Output the (x, y) coordinate of the center of the cell containing the given text.  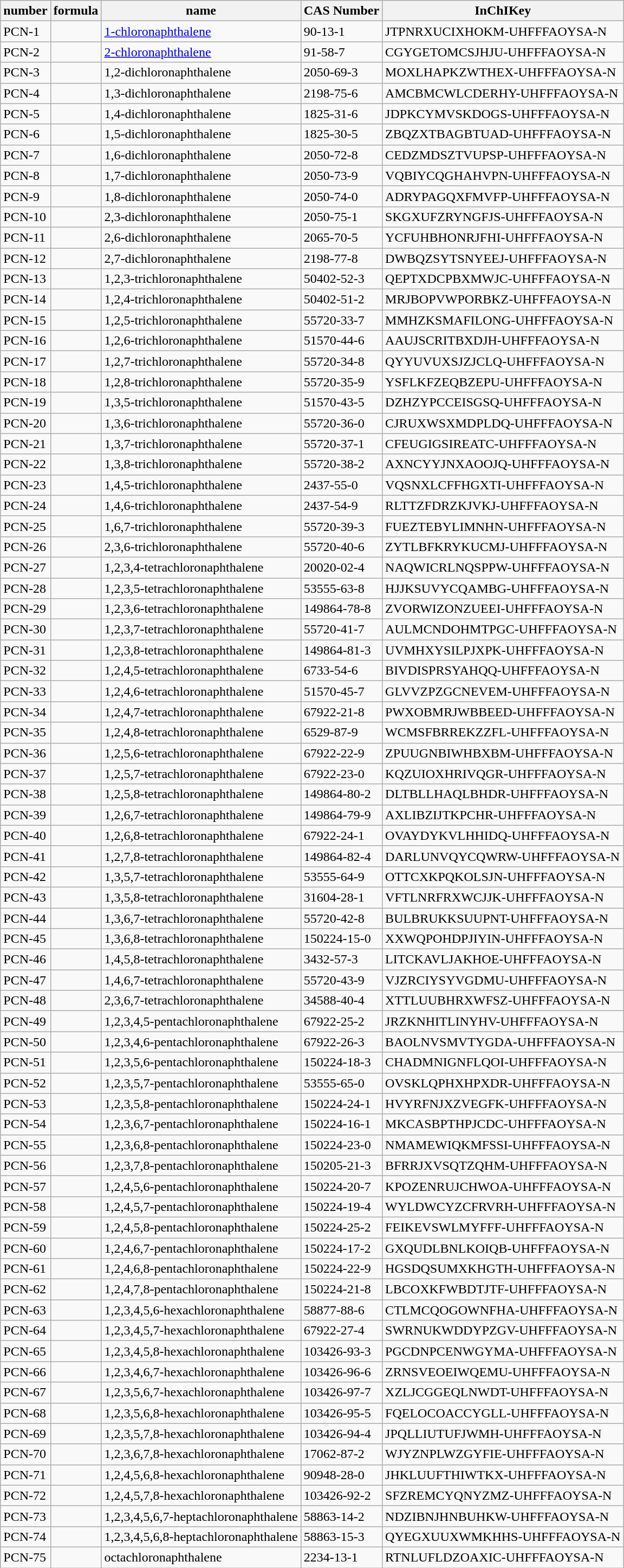
AXNCYYJNXAOOJQ-UHFFFAOYSA-N (503, 464)
SFZREMCYQNYZMZ-UHFFFAOYSA-N (503, 1495)
67922-23-0 (341, 774)
XZLJCGGEQLNWDT-UHFFFAOYSA-N (503, 1392)
NAQWICRLNQSPPW-UHFFFAOYSA-N (503, 567)
PCN-38 (25, 794)
1,2,4,7,8-pentachloronaphthalene (201, 1290)
1,2,3,4,6-pentachloronaphthalene (201, 1042)
150224-25-2 (341, 1227)
149864-79-9 (341, 815)
FUEZTEBYLIMNHN-UHFFFAOYSA-N (503, 526)
JRZKNHITLINYHV-UHFFFAOYSA-N (503, 1021)
WCMSFBRREKZZFL-UHFFFAOYSA-N (503, 733)
1,2,3,5,8-pentachloronaphthalene (201, 1104)
150224-21-8 (341, 1290)
GXQUDLBNLKOIQB-UHFFFAOYSA-N (503, 1248)
1,2,3,5,7-pentachloronaphthalene (201, 1083)
150224-20-7 (341, 1186)
PCN-46 (25, 960)
1,7-dichloronaphthalene (201, 176)
PCN-57 (25, 1186)
1,2,3,6,8-pentachloronaphthalene (201, 1145)
2,3-dichloronaphthalene (201, 217)
1,2,3,4,6,7-hexachloronaphthalene (201, 1372)
1,2,5,6-tetrachloronaphthalene (201, 753)
2437-54-9 (341, 506)
PCN-13 (25, 279)
1,3,6,7-tetrachloronaphthalene (201, 918)
6733-54-6 (341, 671)
1,2,4,6,8-pentachloronaphthalene (201, 1269)
6529-87-9 (341, 733)
VQBIYCQGHAHVPN-UHFFFAOYSA-N (503, 176)
103426-93-3 (341, 1351)
2,3,6,7-tetrachloronaphthalene (201, 1001)
VJZRCIYSYVGDMU-UHFFFAOYSA-N (503, 980)
PCN-19 (25, 403)
1,2,3,4-tetrachloronaphthalene (201, 567)
55720-33-7 (341, 320)
1,3,5,8-tetrachloronaphthalene (201, 897)
55720-41-7 (341, 630)
150224-24-1 (341, 1104)
2050-74-0 (341, 196)
90-13-1 (341, 31)
PCN-60 (25, 1248)
KQZUIOXHRIVQGR-UHFFFAOYSA-N (503, 774)
PCN-71 (25, 1475)
RTNLUFLDZOAXIC-UHFFFAOYSA-N (503, 1557)
2,3,6-trichloronaphthalene (201, 547)
2198-75-6 (341, 93)
MRJBOPVWPORBKZ-UHFFFAOYSA-N (503, 300)
PCN-7 (25, 155)
67922-22-9 (341, 753)
CHADMNIGNFLQOI-UHFFFAOYSA-N (503, 1062)
ZPUUGNBIWHBXBM-UHFFFAOYSA-N (503, 753)
QYEGXUUXWMKHHS-UHFFFAOYSA-N (503, 1537)
55720-42-8 (341, 918)
1,2,3,7,8-pentachloronaphthalene (201, 1165)
InChIKey (503, 11)
1,2,3,7-tetrachloronaphthalene (201, 630)
NMAMEWIQKMFSSI-UHFFFAOYSA-N (503, 1145)
RLTTZFDRZKJVKJ-UHFFFAOYSA-N (503, 506)
55720-34-8 (341, 361)
1,2,4,8-tetrachloronaphthalene (201, 733)
PCN-20 (25, 423)
FEIKEVSWLMYFFF-UHFFFAOYSA-N (503, 1227)
1,2,7-trichloronaphthalene (201, 361)
PCN-47 (25, 980)
1,2,3,4,5,6-hexachloronaphthalene (201, 1310)
1,6,7-trichloronaphthalene (201, 526)
GLVVZPZGCNEVEM-UHFFFAOYSA-N (503, 691)
17062-87-2 (341, 1454)
PCN-23 (25, 485)
PWXOBMRJWBBEED-UHFFFAOYSA-N (503, 712)
2,6-dichloronaphthalene (201, 237)
150224-15-0 (341, 939)
2050-73-9 (341, 176)
2234-13-1 (341, 1557)
JDPKCYMVSKDOGS-UHFFFAOYSA-N (503, 114)
1,2,3,4,5,6,8-heptachloronaphthalene (201, 1537)
PCN-4 (25, 93)
1,3,5,7-tetrachloronaphthalene (201, 877)
PCN-58 (25, 1207)
PCN-67 (25, 1392)
CFEUGIGSIREATC-UHFFFAOYSA-N (503, 444)
150205-21-3 (341, 1165)
OVSKLQPHXHPXDR-UHFFFAOYSA-N (503, 1083)
1,6-dichloronaphthalene (201, 155)
AULMCNDOHMTPGC-UHFFFAOYSA-N (503, 630)
51570-45-7 (341, 691)
PCN-26 (25, 547)
PCN-10 (25, 217)
NDZIBNJHNBUHKW-UHFFFAOYSA-N (503, 1516)
1,2,6,7-tetrachloronaphthalene (201, 815)
UVMHXYSILPJXPK-UHFFFAOYSA-N (503, 650)
PCN-53 (25, 1104)
PCN-44 (25, 918)
QYYUVUXSJZJCLQ-UHFFFAOYSA-N (503, 361)
149864-82-4 (341, 856)
PCN-62 (25, 1290)
1,2,5-trichloronaphthalene (201, 320)
1,3,6,8-tetrachloronaphthalene (201, 939)
67922-25-2 (341, 1021)
PCN-59 (25, 1227)
XXWQPOHDPJIYIN-UHFFFAOYSA-N (503, 939)
1,2,4,5,6,8-hexachloronaphthalene (201, 1475)
PCN-72 (25, 1495)
PCN-69 (25, 1434)
PCN-37 (25, 774)
55720-38-2 (341, 464)
PCN-24 (25, 506)
OTTCXKPQKOLSJN-UHFFFAOYSA-N (503, 877)
octachloronaphthalene (201, 1557)
PCN-1 (25, 31)
PCN-41 (25, 856)
2198-77-8 (341, 258)
CTLMCQOGOWNFHA-UHFFFAOYSA-N (503, 1310)
1,2,3,8-tetrachloronaphthalene (201, 650)
BULBRUKKSUUPNT-UHFFFAOYSA-N (503, 918)
YCFUHBHONRJFHI-UHFFFAOYSA-N (503, 237)
53555-64-9 (341, 877)
1,2,4,6,7-pentachloronaphthalene (201, 1248)
1-chloronaphthalene (201, 31)
PCN-6 (25, 134)
150224-23-0 (341, 1145)
PCN-49 (25, 1021)
PCN-15 (25, 320)
PCN-50 (25, 1042)
1,5-dichloronaphthalene (201, 134)
JHKLUUFTHIWTKX-UHFFFAOYSA-N (503, 1475)
103426-96-6 (341, 1372)
PCN-27 (25, 567)
PCN-5 (25, 114)
YSFLKFZEQBZEPU-UHFFFAOYSA-N (503, 382)
PCN-48 (25, 1001)
PCN-56 (25, 1165)
PCN-52 (25, 1083)
PCN-61 (25, 1269)
90948-28-0 (341, 1475)
PCN-12 (25, 258)
1825-30-5 (341, 134)
PCN-17 (25, 361)
1,2,4,5,7,8-hexachloronaphthalene (201, 1495)
CGYGETOMCSJHJU-UHFFFAOYSA-N (503, 52)
PCN-70 (25, 1454)
1,2,4,5,6-pentachloronaphthalene (201, 1186)
2050-72-8 (341, 155)
1,2,3-trichloronaphthalene (201, 279)
PCN-75 (25, 1557)
ZYTLBFKRYKUCMJ-UHFFFAOYSA-N (503, 547)
103426-92-2 (341, 1495)
BIVDISPRSYAHQQ-UHFFFAOYSA-N (503, 671)
CJRUXWSXMDPLDQ-UHFFFAOYSA-N (503, 423)
CEDZMDSZTVUPSP-UHFFFAOYSA-N (503, 155)
PCN-32 (25, 671)
PCN-34 (25, 712)
AXLIBZIJTKPCHR-UHFFFAOYSA-N (503, 815)
PCN-28 (25, 588)
SKGXUFZRYNGFJS-UHFFFAOYSA-N (503, 217)
DZHZYPCCEISGSQ-UHFFFAOYSA-N (503, 403)
20020-02-4 (341, 567)
QEPTXDCPBXMWJC-UHFFFAOYSA-N (503, 279)
53555-65-0 (341, 1083)
67922-27-4 (341, 1331)
103426-97-7 (341, 1392)
PCN-36 (25, 753)
1,2,3,5,7,8-hexachloronaphthalene (201, 1434)
150224-16-1 (341, 1124)
55720-43-9 (341, 980)
PCN-9 (25, 196)
1,2,3,5,6,7-hexachloronaphthalene (201, 1392)
PCN-11 (25, 237)
SWRNUKWDDYPZGV-UHFFFAOYSA-N (503, 1331)
PCN-40 (25, 835)
JPQLLIUTUFJWMH-UHFFFAOYSA-N (503, 1434)
1,2,4-trichloronaphthalene (201, 300)
XTTLUUBHRXWFSZ-UHFFFAOYSA-N (503, 1001)
PCN-39 (25, 815)
BAOLNVSMVTYGDA-UHFFFAOYSA-N (503, 1042)
150224-18-3 (341, 1062)
PCN-33 (25, 691)
PCN-31 (25, 650)
MMHZKSMAFILONG-UHFFFAOYSA-N (503, 320)
58877-88-6 (341, 1310)
55720-35-9 (341, 382)
PCN-74 (25, 1537)
1,2,4,5,7-pentachloronaphthalene (201, 1207)
55720-40-6 (341, 547)
1,2,3,6-tetrachloronaphthalene (201, 609)
number (25, 11)
1,2,3,4,5,8-hexachloronaphthalene (201, 1351)
1,2,3,4,5,6,7-heptachloronaphthalene (201, 1516)
PGCDNPCENWGYMA-UHFFFAOYSA-N (503, 1351)
149864-81-3 (341, 650)
CAS Number (341, 11)
1,8-dichloronaphthalene (201, 196)
2050-69-3 (341, 73)
PCN-16 (25, 341)
149864-78-8 (341, 609)
55720-36-0 (341, 423)
PCN-14 (25, 300)
150224-22-9 (341, 1269)
51570-43-5 (341, 403)
PCN-8 (25, 176)
103426-94-4 (341, 1434)
PCN-29 (25, 609)
PCN-21 (25, 444)
PCN-68 (25, 1413)
PCN-63 (25, 1310)
WJYZNPLWZGYFIE-UHFFFAOYSA-N (503, 1454)
1,4,5,8-tetrachloronaphthalene (201, 960)
HGSDQSUMXKHGTH-UHFFFAOYSA-N (503, 1269)
name (201, 11)
PCN-18 (25, 382)
PCN-22 (25, 464)
1,2,3,4,5-pentachloronaphthalene (201, 1021)
PCN-25 (25, 526)
AMCBMCWLCDERHY-UHFFFAOYSA-N (503, 93)
PCN-64 (25, 1331)
55720-37-1 (341, 444)
1,2,3,5,6-pentachloronaphthalene (201, 1062)
PCN-42 (25, 877)
51570-44-6 (341, 341)
1,3,6-trichloronaphthalene (201, 423)
53555-63-8 (341, 588)
2-chloronaphthalene (201, 52)
1,3,8-trichloronaphthalene (201, 464)
DARLUNVQYCQWRW-UHFFFAOYSA-N (503, 856)
PCN-45 (25, 939)
PCN-54 (25, 1124)
1,2-dichloronaphthalene (201, 73)
1,3,5-trichloronaphthalene (201, 403)
JTPNRXUCIXHOKM-UHFFFAOYSA-N (503, 31)
PCN-55 (25, 1145)
PCN-2 (25, 52)
1,2,8-trichloronaphthalene (201, 382)
LBCOXKFWBDTJTF-UHFFFAOYSA-N (503, 1290)
2,7-dichloronaphthalene (201, 258)
PCN-30 (25, 630)
PCN-66 (25, 1372)
PCN-3 (25, 73)
67922-24-1 (341, 835)
2437-55-0 (341, 485)
1,4-dichloronaphthalene (201, 114)
ADRYPAGQXFMVFP-UHFFFAOYSA-N (503, 196)
31604-28-1 (341, 897)
103426-95-5 (341, 1413)
PCN-43 (25, 897)
1,2,3,5,6,8-hexachloronaphthalene (201, 1413)
PCN-73 (25, 1516)
1,2,4,5,8-pentachloronaphthalene (201, 1227)
KPOZENRUJCHWOA-UHFFFAOYSA-N (503, 1186)
1,2,5,8-tetrachloronaphthalene (201, 794)
FQELOCOACCYGLL-UHFFFAOYSA-N (503, 1413)
1,2,4,5-tetrachloronaphthalene (201, 671)
1,2,4,7-tetrachloronaphthalene (201, 712)
150224-19-4 (341, 1207)
1,2,3,6,7,8-hexachloronaphthalene (201, 1454)
149864-80-2 (341, 794)
1,3,7-trichloronaphthalene (201, 444)
58863-14-2 (341, 1516)
WYLDWCYZCFRVRH-UHFFFAOYSA-N (503, 1207)
MKCASBPTHPJCDC-UHFFFAOYSA-N (503, 1124)
34588-40-4 (341, 1001)
OVAYDYKVLHHIDQ-UHFFFAOYSA-N (503, 835)
1825-31-6 (341, 114)
1,2,5,7-tetrachloronaphthalene (201, 774)
50402-51-2 (341, 300)
AAUJSCRITBXDJH-UHFFFAOYSA-N (503, 341)
VQSNXLCFFHGXTI-UHFFFAOYSA-N (503, 485)
1,2,3,6,7-pentachloronaphthalene (201, 1124)
58863-15-3 (341, 1537)
PCN-51 (25, 1062)
HJJKSUVYCQAMBG-UHFFFAOYSA-N (503, 588)
2050-75-1 (341, 217)
50402-52-3 (341, 279)
1,3-dichloronaphthalene (201, 93)
1,2,6-trichloronaphthalene (201, 341)
1,2,4,6-tetrachloronaphthalene (201, 691)
1,4,6-trichloronaphthalene (201, 506)
3432-57-3 (341, 960)
55720-39-3 (341, 526)
HVYRFNJXZVEGFK-UHFFFAOYSA-N (503, 1104)
1,2,3,5-tetrachloronaphthalene (201, 588)
150224-17-2 (341, 1248)
67922-21-8 (341, 712)
PCN-35 (25, 733)
PCN-65 (25, 1351)
LITCKAVLJAKHOE-UHFFFAOYSA-N (503, 960)
2065-70-5 (341, 237)
1,2,7,8-tetrachloronaphthalene (201, 856)
ZVORWIZONZUEEI-UHFFFAOYSA-N (503, 609)
1,2,6,8-tetrachloronaphthalene (201, 835)
1,2,3,4,5,7-hexachloronaphthalene (201, 1331)
67922-26-3 (341, 1042)
1,4,6,7-tetrachloronaphthalene (201, 980)
1,4,5-trichloronaphthalene (201, 485)
MOXLHAPKZWTHEX-UHFFFAOYSA-N (503, 73)
DLTBLLHAQLBHDR-UHFFFAOYSA-N (503, 794)
VFTLNRFRXWCJJK-UHFFFAOYSA-N (503, 897)
ZRNSVEOEIWQEMU-UHFFFAOYSA-N (503, 1372)
DWBQZSYTSNYEEJ-UHFFFAOYSA-N (503, 258)
formula (76, 11)
91-58-7 (341, 52)
ZBQZXTBAGBTUAD-UHFFFAOYSA-N (503, 134)
BFRRJXVSQTZQHM-UHFFFAOYSA-N (503, 1165)
